From the cell containing the given text, extract its center point as [x, y] coordinate. 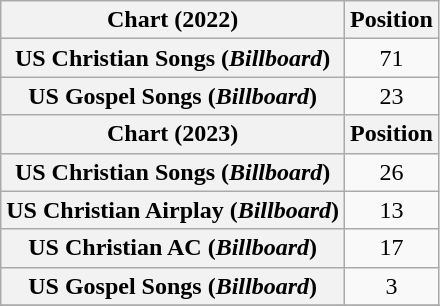
71 [392, 58]
17 [392, 248]
Chart (2023) [173, 134]
US Christian AC (Billboard) [173, 248]
26 [392, 172]
3 [392, 286]
13 [392, 210]
US Christian Airplay (Billboard) [173, 210]
Chart (2022) [173, 20]
23 [392, 96]
